Output the (x, y) coordinate of the center of the cell containing the given text.  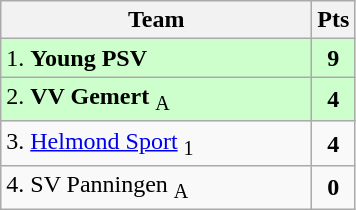
2. VV Gemert A (156, 99)
3. Helmond Sport 1 (156, 143)
4. SV Panningen A (156, 188)
0 (334, 188)
9 (334, 58)
Team (156, 20)
1. Young PSV (156, 58)
Pts (334, 20)
